Identify which cell holds the provided text, then report its (X, Y) central coordinate. 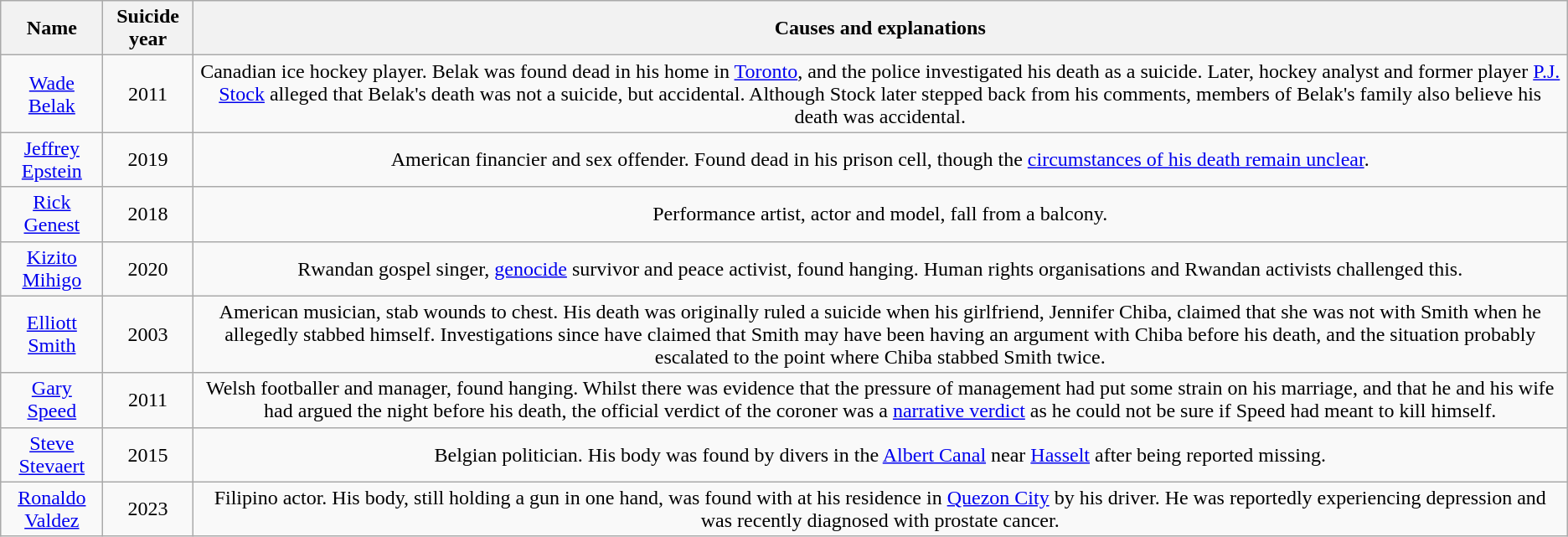
Causes and explanations (879, 28)
2023 (147, 509)
Elliott Smith (52, 334)
American financier and sex offender. Found dead in his prison cell, though the circumstances of his death remain unclear. (879, 159)
2015 (147, 454)
2018 (147, 214)
Belgian politician. His body was found by divers in the Albert Canal near Hasselt after being reported missing. (879, 454)
Steve Stevaert (52, 454)
Ronaldo Valdez (52, 509)
Performance artist, actor and model, fall from a balcony. (879, 214)
Name (52, 28)
2020 (147, 268)
Wade Belak (52, 94)
Jeffrey Epstein (52, 159)
Suicide year (147, 28)
Kizito Mihigo (52, 268)
Rick Genest (52, 214)
Gary Speed (52, 400)
2019 (147, 159)
Rwandan gospel singer, genocide survivor and peace activist, found hanging. Human rights organisations and Rwandan activists challenged this. (879, 268)
2003 (147, 334)
